For the text-containing cell, return its midpoint in [X, Y] coordinate format. 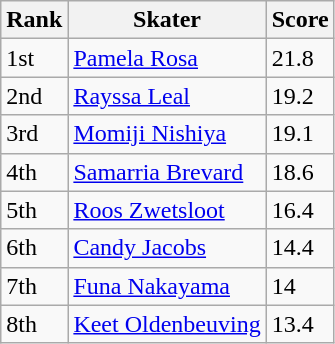
19.1 [300, 134]
7th [34, 286]
Samarria Brevard [167, 172]
Rank [34, 20]
Funa Nakayama [167, 286]
5th [34, 210]
Momiji Nishiya [167, 134]
16.4 [300, 210]
Candy Jacobs [167, 248]
14.4 [300, 248]
4th [34, 172]
Rayssa Leal [167, 96]
6th [34, 248]
Roos Zwetsloot [167, 210]
8th [34, 324]
Keet Oldenbeuving [167, 324]
2nd [34, 96]
3rd [34, 134]
Score [300, 20]
Skater [167, 20]
19.2 [300, 96]
18.6 [300, 172]
14 [300, 286]
13.4 [300, 324]
Pamela Rosa [167, 58]
1st [34, 58]
21.8 [300, 58]
